Detect which cell encompasses the target text, then output its [X, Y] center coordinate. 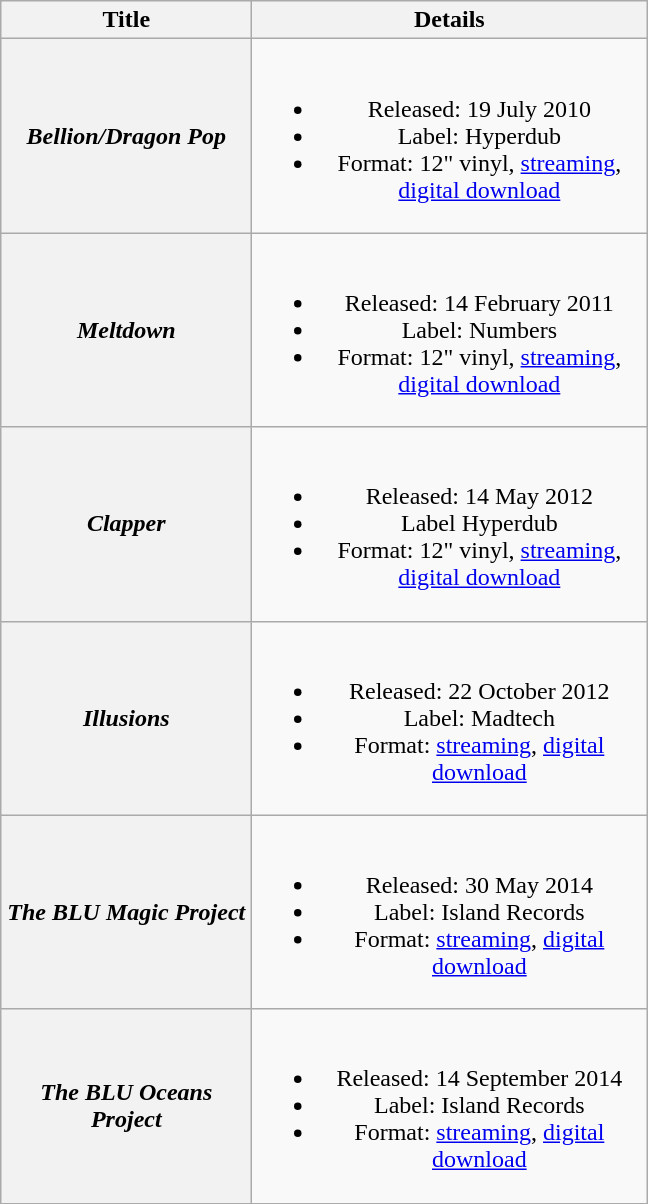
Details [450, 20]
Released: 30 May 2014Label: Island RecordsFormat: streaming, digital download [450, 912]
Title [126, 20]
Clapper [126, 524]
Released: 14 February 2011Label: NumbersFormat: 12" vinyl, streaming, digital download [450, 330]
Released: 14 May 2012Label HyperdubFormat: 12" vinyl, streaming, digital download [450, 524]
The BLU Oceans Project [126, 1106]
Bellion/Dragon Pop [126, 136]
Illusions [126, 718]
The BLU Magic Project [126, 912]
Released: 22 October 2012Label: MadtechFormat: streaming, digital download [450, 718]
Released: 14 September 2014Label: Island RecordsFormat: streaming, digital download [450, 1106]
Meltdown [126, 330]
Released: 19 July 2010Label: HyperdubFormat: 12" vinyl, streaming, digital download [450, 136]
